Output the (x, y) coordinate of the center of the cell containing the given text.  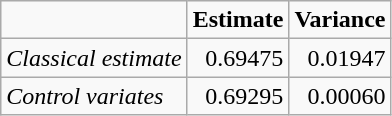
Classical estimate (94, 58)
Estimate (238, 20)
0.01947 (340, 58)
Variance (340, 20)
0.69295 (238, 96)
0.00060 (340, 96)
Control variates (94, 96)
0.69475 (238, 58)
